Determine the (X, Y) coordinate at the center of the cell enclosing the given text.  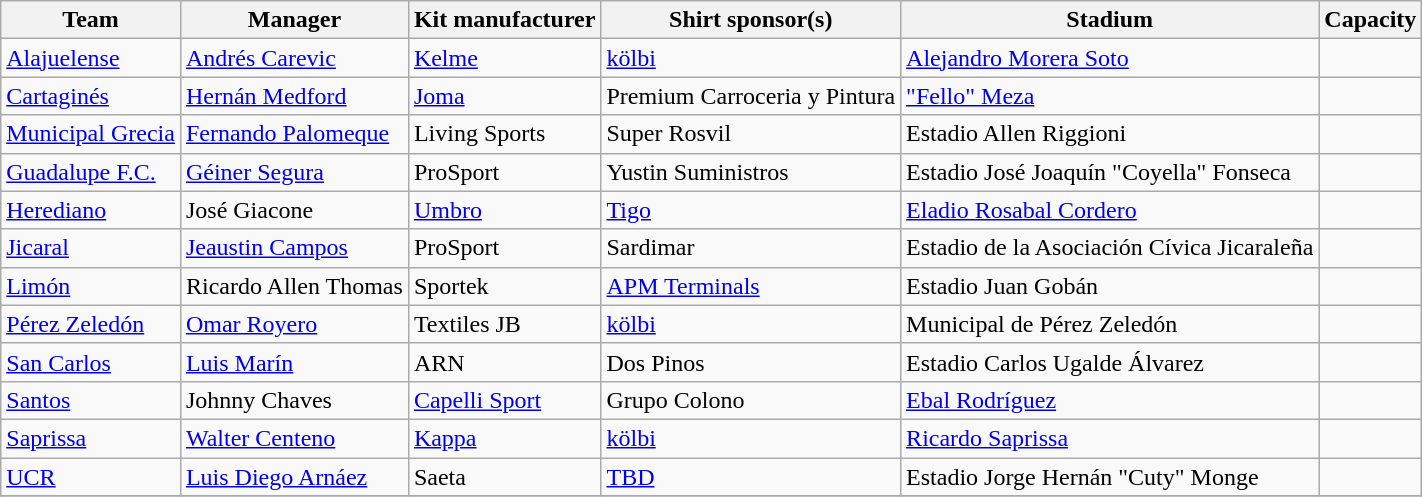
Joma (504, 96)
Omar Royero (294, 324)
Luis Diego Arnáez (294, 477)
Super Rosvil (751, 134)
Estadio Allen Riggioni (1110, 134)
Alejandro Morera Soto (1110, 58)
TBD (751, 477)
Géiner Segura (294, 172)
Herediano (91, 210)
Stadium (1110, 20)
Capelli Sport (504, 400)
Alajuelense (91, 58)
Sardimar (751, 248)
Grupo Colono (751, 400)
Andrés Carevic (294, 58)
Estadio Carlos Ugalde Álvarez (1110, 362)
UCR (91, 477)
"Fello" Meza (1110, 96)
Umbro (504, 210)
Saprissa (91, 438)
Ricardo Saprissa (1110, 438)
Shirt sponsor(s) (751, 20)
Jicaral (91, 248)
Limón (91, 286)
Kit manufacturer (504, 20)
APM Terminals (751, 286)
ARN (504, 362)
Cartaginés (91, 96)
Team (91, 20)
Sportek (504, 286)
Johnny Chaves (294, 400)
Kelme (504, 58)
San Carlos (91, 362)
Manager (294, 20)
Dos Pinos (751, 362)
Yustin Suministros (751, 172)
Saeta (504, 477)
Jeaustin Campos (294, 248)
Municipal de Pérez Zeledón (1110, 324)
Estadio de la Asociación Cívica Jicaraleña (1110, 248)
Hernán Medford (294, 96)
Luis Marín (294, 362)
Pérez Zeledón (91, 324)
Municipal Grecia (91, 134)
Eladio Rosabal Cordero (1110, 210)
Tigo (751, 210)
Guadalupe F.C. (91, 172)
Estadio José Joaquín "Coyella" Fonseca (1110, 172)
Ebal Rodríguez (1110, 400)
Textiles JB (504, 324)
Santos (91, 400)
Estadio Jorge Hernán "Cuty" Monge (1110, 477)
Kappa (504, 438)
Premium Carroceria y Pintura (751, 96)
Walter Centeno (294, 438)
Estadio Juan Gobán (1110, 286)
Capacity (1370, 20)
Ricardo Allen Thomas (294, 286)
Fernando Palomeque (294, 134)
Living Sports (504, 134)
José Giacone (294, 210)
